Output the (X, Y) coordinate of the center of the cell containing the given text.  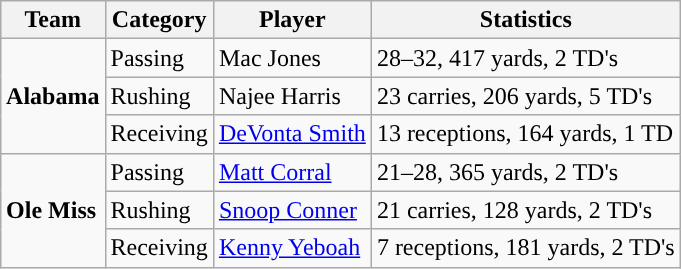
Team (53, 20)
Snoop Conner (292, 210)
Category (159, 20)
Kenny Yeboah (292, 248)
28–32, 417 yards, 2 TD's (526, 58)
13 receptions, 164 yards, 1 TD (526, 134)
Najee Harris (292, 96)
Ole Miss (53, 210)
21–28, 365 yards, 2 TD's (526, 172)
7 receptions, 181 yards, 2 TD's (526, 248)
Statistics (526, 20)
Mac Jones (292, 58)
Alabama (53, 96)
21 carries, 128 yards, 2 TD's (526, 210)
Matt Corral (292, 172)
Player (292, 20)
23 carries, 206 yards, 5 TD's (526, 96)
DeVonta Smith (292, 134)
